Return the [X, Y] coordinate for the center point of the cell that contains the specified text.  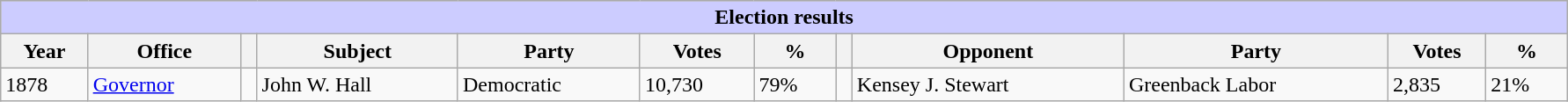
1878 [44, 84]
Kensey J. Stewart [987, 84]
Election results [785, 18]
Subject [357, 51]
Year [44, 51]
21% [1528, 84]
John W. Hall [357, 84]
Opponent [987, 51]
Governor [164, 84]
2,835 [1436, 84]
Office [164, 51]
10,730 [697, 84]
Democratic [549, 84]
Greenback Labor [1256, 84]
79% [795, 84]
